Return (x, y) of the center of cell containing provided text 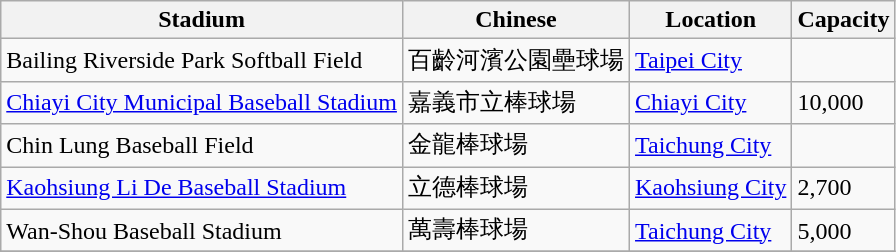
Capacity (844, 20)
Chin Lung Baseball Field (202, 146)
百齡河濱公園壘球場 (516, 60)
5,000 (844, 230)
Location (711, 20)
Chiayi City (711, 102)
立德棒球場 (516, 188)
Chiayi City Municipal Baseball Stadium (202, 102)
10,000 (844, 102)
2,700 (844, 188)
Bailing Riverside Park Softball Field (202, 60)
Stadium (202, 20)
Kaohsiung Li De Baseball Stadium (202, 188)
Chinese (516, 20)
金龍棒球場 (516, 146)
嘉義市立棒球場 (516, 102)
Kaohsiung City (711, 188)
萬壽棒球場 (516, 230)
Taipei City (711, 60)
Wan-Shou Baseball Stadium (202, 230)
